Scan for the cell matching the given text and deliver its (X, Y) coordinate at center. 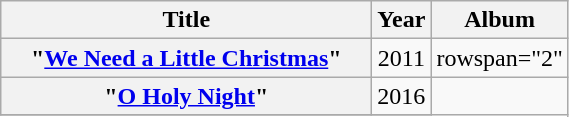
Title (186, 20)
2011 (402, 58)
Album (500, 20)
"We Need a Little Christmas" (186, 58)
"O Holy Night" (186, 96)
Year (402, 20)
rowspan="2" (500, 58)
2016 (402, 96)
